From the cell containing the given text, extract its center point as [x, y] coordinate. 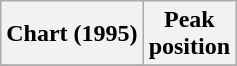
Chart (1995) [72, 34]
Peakposition [189, 34]
